Locate the cell with the specified text and output its [X, Y] center coordinate. 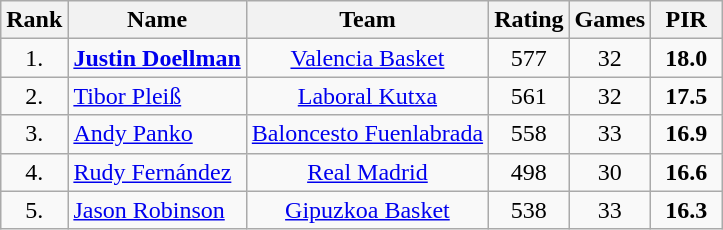
Justin Doellman [157, 58]
Andy Panko [157, 134]
Rating [529, 20]
PIR [686, 20]
561 [529, 96]
577 [529, 58]
17.5 [686, 96]
1. [34, 58]
2. [34, 96]
Baloncesto Fuenlabrada [367, 134]
Laboral Kutxa [367, 96]
Rank [34, 20]
16.3 [686, 210]
Tibor Pleiß [157, 96]
5. [34, 210]
30 [610, 172]
16.9 [686, 134]
Name [157, 20]
538 [529, 210]
Jason Robinson [157, 210]
18.0 [686, 58]
Rudy Fernández [157, 172]
558 [529, 134]
3. [34, 134]
Valencia Basket [367, 58]
Real Madrid [367, 172]
498 [529, 172]
16.6 [686, 172]
Games [610, 20]
4. [34, 172]
Gipuzkoa Basket [367, 210]
Team [367, 20]
